Detect which cell encompasses the target text, then output its (x, y) center coordinate. 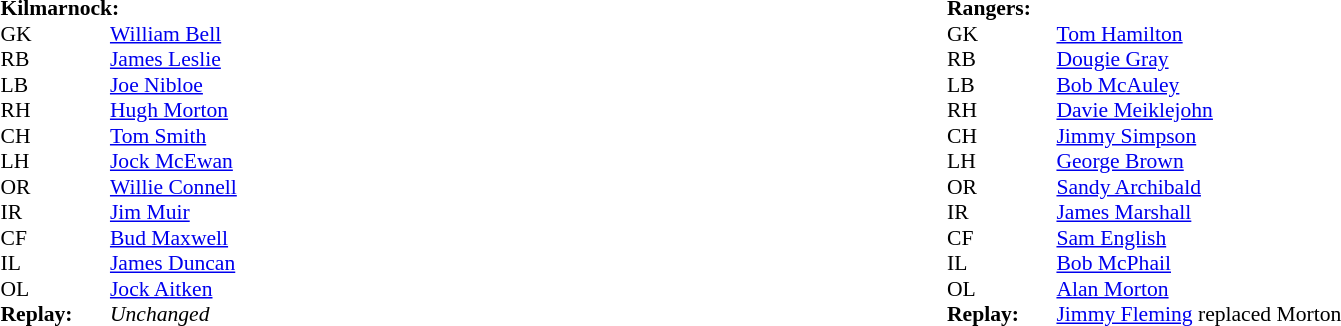
Tom Hamilton (1198, 34)
Joe Nibloe (174, 85)
Bob McPhail (1198, 263)
Bob McAuley (1198, 85)
Tom Smith (174, 136)
Jim Muir (174, 213)
Jimmy Simpson (1198, 136)
William Bell (174, 34)
Hugh Morton (174, 111)
Jock McEwan (174, 161)
Willie Connell (174, 187)
Bud Maxwell (174, 238)
Dougie Gray (1198, 59)
James Duncan (174, 263)
James Marshall (1198, 213)
Sam English (1198, 238)
James Leslie (174, 59)
Davie Meiklejohn (1198, 111)
Alan Morton (1198, 289)
Jock Aitken (174, 289)
Sandy Archibald (1198, 187)
George Brown (1198, 161)
